Identify which cell holds the provided text, then report its (x, y) central coordinate. 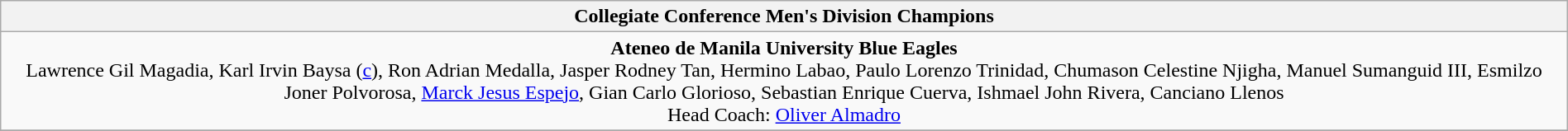
Collegiate Conference Men's Division Champions (784, 16)
